Locate the cell with the specified text and output its (x, y) center coordinate. 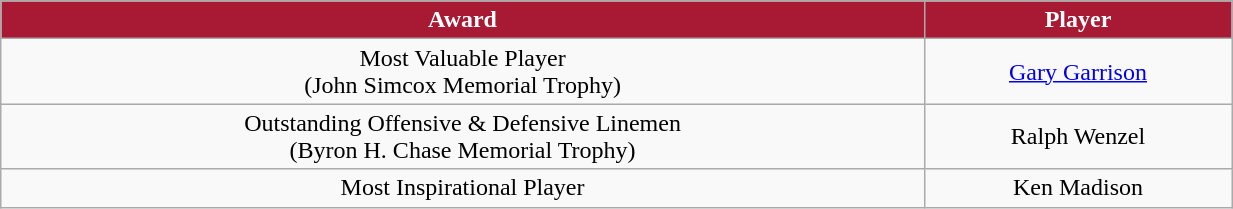
Outstanding Offensive & Defensive Linemen(Byron H. Chase Memorial Trophy) (463, 136)
Gary Garrison (1078, 72)
Award (463, 20)
Ken Madison (1078, 188)
Player (1078, 20)
Most Inspirational Player (463, 188)
Most Valuable Player(John Simcox Memorial Trophy) (463, 72)
Ralph Wenzel (1078, 136)
